Return the (X, Y) coordinate for the center point of the cell that contains the specified text.  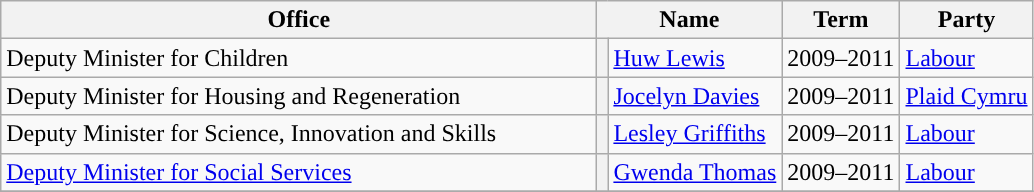
Deputy Minister for Housing and Regeneration (299, 96)
Deputy Minister for Children (299, 58)
Plaid Cymru (966, 96)
Office (299, 20)
Gwenda Thomas (695, 172)
Deputy Minister for Science, Innovation and Skills (299, 134)
Party (966, 20)
Deputy Minister for Social Services (299, 172)
Name (690, 20)
Jocelyn Davies (695, 96)
Lesley Griffiths (695, 134)
Huw Lewis (695, 58)
Term (841, 20)
